Pinpoint the cell where the given text exists, returning its [X, Y] midpoint coordinate. 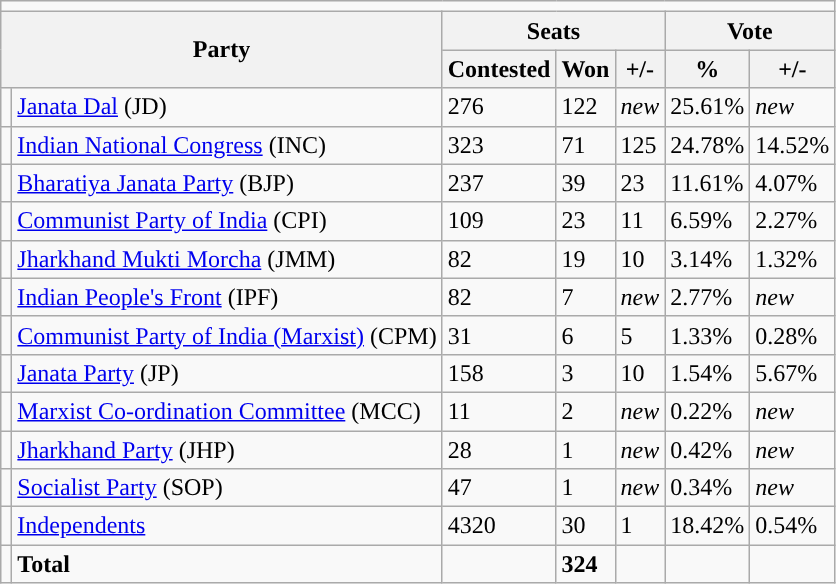
Contested [499, 69]
11.61% [708, 183]
14.52% [792, 145]
Indian National Congress (INC) [227, 145]
1.32% [792, 259]
0.42% [708, 449]
323 [499, 145]
28 [499, 449]
39 [586, 183]
122 [586, 107]
109 [499, 221]
18.42% [708, 526]
25.61% [708, 107]
324 [586, 564]
3.14% [708, 259]
158 [499, 373]
0.22% [708, 411]
Communist Party of India (Marxist) (CPM) [227, 335]
0.54% [792, 526]
Jharkhand Mukti Morcha (JMM) [227, 259]
0.34% [708, 488]
0.28% [792, 335]
5.67% [792, 373]
5 [640, 335]
6 [586, 335]
24.78% [708, 145]
2.27% [792, 221]
47 [499, 488]
4.07% [792, 183]
Socialist Party (SOP) [227, 488]
30 [586, 526]
Won [586, 69]
Indian People's Front (IPF) [227, 297]
Janata Dal (JD) [227, 107]
Marxist Co-ordination Committee (MCC) [227, 411]
Vote [750, 31]
19 [586, 259]
31 [499, 335]
% [708, 69]
2.77% [708, 297]
Seats [554, 31]
1.33% [708, 335]
Jharkhand Party (JHP) [227, 449]
Janata Party (JP) [227, 373]
2 [586, 411]
237 [499, 183]
71 [586, 145]
1.54% [708, 373]
276 [499, 107]
125 [640, 145]
4320 [499, 526]
Party [222, 50]
7 [586, 297]
Total [227, 564]
Bharatiya Janata Party (BJP) [227, 183]
6.59% [708, 221]
3 [586, 373]
Independents [227, 526]
Communist Party of India (CPI) [227, 221]
